Provide the (x, y) coordinate of the cell's center where the given text is located.  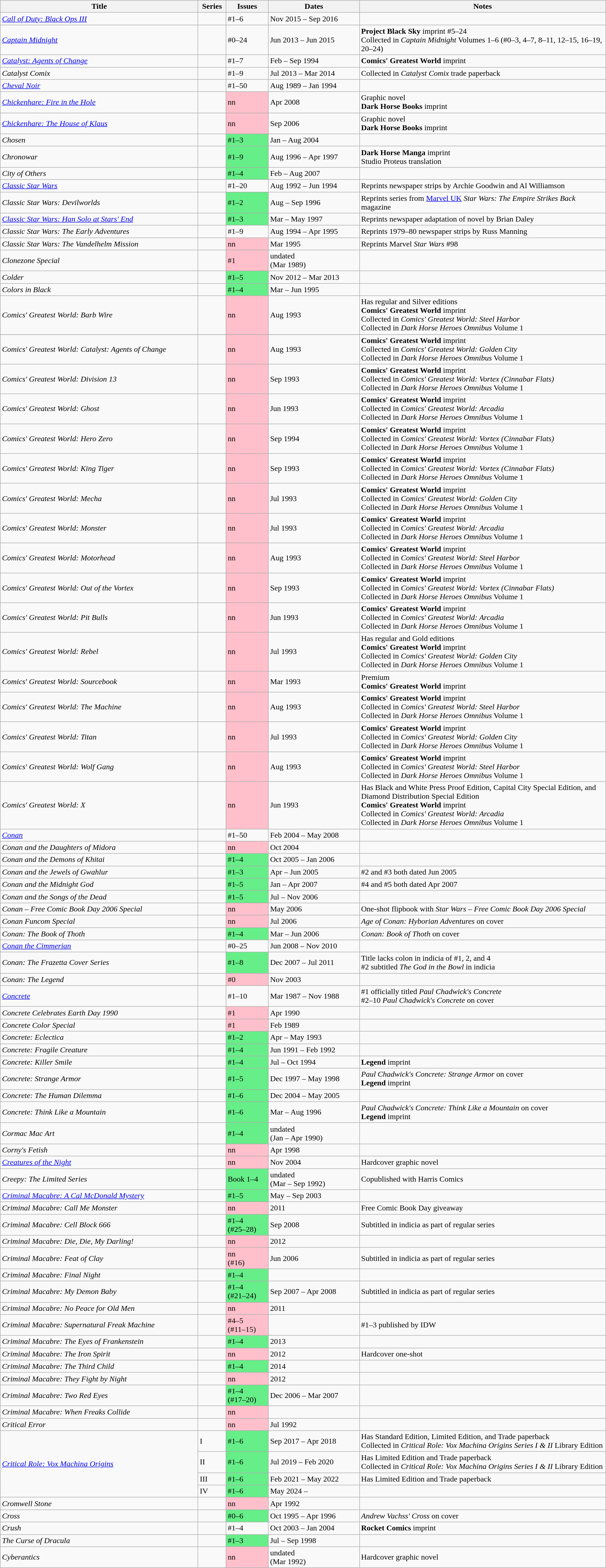
#1–4(#17–20) (247, 1395)
PremiumComics' Greatest World imprint (482, 681)
Jul 2019 – Feb 2020 (314, 1462)
Concrete: Strange Armor (99, 1079)
Apr 2008 (314, 102)
Copublished with Harris Comics (482, 1179)
Apr – May 1993 (314, 1037)
Catalyst: Agents of Change (99, 61)
Comics' Greatest World: Rebel (99, 652)
Oct 2003 – Jan 2004 (314, 1528)
Sep 1994 (314, 439)
Oct 2005 – Jan 2006 (314, 860)
Age of Conan: Hyborian Adventures on cover (482, 921)
Mar – Jun 2006 (314, 934)
May 2006 (314, 909)
#4–5(#11–15) (247, 1325)
Jun 1991 – Feb 1992 (314, 1050)
Comics' Greatest World: Monster (99, 528)
#0–25 (247, 946)
Conan and the Demons of Khitai (99, 860)
#0–6 (247, 1516)
May – Sep 2003 (314, 1196)
Nov 2012 – Mar 2013 (314, 277)
Criminal Macabre: Die, Die, My Darling! (99, 1242)
Clonezone Special (99, 260)
#1–4(#21–24) (247, 1292)
Concrete Celebrates Earth Day 1990 (99, 1013)
Classic Star Wars: The Early Adventures (99, 232)
Jul – Sep 1998 (314, 1540)
Conan: The Legend (99, 979)
Dec 2004 – May 2005 (314, 1095)
Jul 2006 (314, 921)
Apr 1998 (314, 1150)
Reprints newspaper strips by Archie Goodwin and Al Williamson (482, 186)
Title lacks colon in indicia of #1, 2, and 4#2 subtitled The God in the Bowl in indicia (482, 963)
Aug 1989 – Jan 1994 (314, 86)
#1–8 (247, 963)
Comics' Greatest World: X (99, 805)
Hardcover one-shot (482, 1354)
Comics' Greatest World: Hero Zero (99, 439)
Oct 2004 (314, 847)
Free Comic Book Day giveaway (482, 1208)
Aug – Sep 1996 (314, 202)
Critical Error (99, 1424)
Mar 1987 – Nov 1988 (314, 996)
III (212, 1479)
Creepy: The Limited Series (99, 1179)
Concrete (99, 996)
Comics' Greatest World: Pit Bulls (99, 618)
Cheval Noir (99, 86)
#1–4(#25–28) (247, 1225)
Comics' Greatest World: Mecha (99, 498)
Comics' Greatest World: Ghost (99, 409)
Jul – Nov 2006 (314, 897)
Comics' Greatest World: The Machine (99, 707)
Issues (247, 6)
Aug 1992 – Jun 1994 (314, 186)
Dates (314, 6)
Criminal Macabre: No Peace for Old Men (99, 1308)
#4 and #5 both dated Apr 2007 (482, 884)
#0–24 (247, 40)
Conan Funcom Special (99, 921)
Classic Star Wars: Han Solo at Stars' End (99, 219)
Concrete: The Human Dilemma (99, 1095)
Concrete Color Special (99, 1025)
Dark Horse Manga imprintStudio Proteus translation (482, 157)
Nov 2004 (314, 1162)
Sep 2007 – Apr 2008 (314, 1292)
Feb – Aug 2007 (314, 173)
Feb 2021 – May 2022 (314, 1479)
Dec 2007 – Jul 2011 (314, 963)
Criminal Macabre: When Freaks Collide (99, 1412)
Conan – Free Comic Book Day 2006 Special (99, 909)
Mar 1995 (314, 244)
Criminal Macabre: Call Me Monster (99, 1208)
Jun 2006 (314, 1258)
Colder (99, 277)
Conan the Cimmerian (99, 946)
Collected in Catalyst Comix trade paperback (482, 73)
undated(Jan – Apr 1990) (314, 1133)
Mar – Aug 1996 (314, 1112)
Criminal Macabre: The Eyes of Frankenstein (99, 1342)
Comics' Greatest World: Out of the Vortex (99, 588)
2013 (314, 1342)
Criminal Macabre: They Fight by Night (99, 1379)
Classic Star Wars (99, 186)
Cross (99, 1516)
Feb – Sep 1994 (314, 61)
Title (99, 6)
Andrew Vachss' Cross on cover (482, 1516)
#1–7 (247, 61)
Chosen (99, 140)
Apr 1992 (314, 1504)
Concrete: Eclectica (99, 1037)
II (212, 1462)
Mar – Jun 1995 (314, 290)
Conan: Book of Thoth on cover (482, 934)
Dec 1997 – May 1998 (314, 1079)
Comics' Greatest World imprint (482, 61)
Jan – Apr 2007 (314, 884)
#2 and #3 both dated Jun 2005 (482, 872)
Legend imprint (482, 1062)
Comics' Greatest World: Wolf Gang (99, 767)
Aug 1996 – Apr 1997 (314, 157)
Jul 1992 (314, 1424)
Criminal Macabre: The Iron Spirit (99, 1354)
Cromwell Stone (99, 1504)
Jul – Oct 1994 (314, 1062)
Apr – Jun 2005 (314, 872)
Comics' Greatest World: Division 13 (99, 379)
Apr 1990 (314, 1013)
Series (212, 6)
City of Others (99, 173)
Cyberantics (99, 1557)
Conan and the Jewels of Gwahlur (99, 872)
#1–3 published by IDW (482, 1325)
Sep 2017 – Apr 2018 (314, 1441)
One-shot flipbook with Star Wars – Free Comic Book Day 2006 Special (482, 909)
undated(Mar 1992) (314, 1557)
Classic Star Wars: Devilworlds (99, 202)
Jun 2013 – Jun 2015 (314, 40)
Criminal Macabre: My Demon Baby (99, 1292)
Oct 1995 – Apr 1996 (314, 1516)
Corny's Fetish (99, 1150)
Conan and the Songs of the Dead (99, 897)
Comics' Greatest World: King Tiger (99, 468)
Chronowar (99, 157)
undated(Mar 1989) (314, 260)
Concrete: Killer Smile (99, 1062)
Criminal Macabre: Feat of Clay (99, 1258)
2014 (314, 1366)
Feb 1989 (314, 1025)
Criminal Macabre: Supernatural Freak Machine (99, 1325)
IV (212, 1491)
Comics' Greatest World: Titan (99, 737)
Notes (482, 6)
Paul Chadwick's Concrete: Strange Armor on coverLegend imprint (482, 1079)
Captain Midnight (99, 40)
#1–20 (247, 186)
Conan and the Midnight God (99, 884)
Cormac Mac Art (99, 1133)
Dec 2006 – Mar 2007 (314, 1395)
Colors in Black (99, 290)
Jul 2013 – Mar 2014 (314, 73)
Classic Star Wars: The Vandelhelm Mission (99, 244)
nn(#16) (247, 1258)
Criminal Macabre: A Cal McDonald Mystery (99, 1196)
I (212, 1441)
Has Limited Edition and Trade paperbackCollected in Critical Role: Vox Machina Origins Series I & II Library Edition (482, 1462)
Criminal Macabre: The Third Child (99, 1366)
Comics' Greatest World: Catalyst: Agents of Change (99, 349)
Conan and the Daughters of Midora (99, 847)
Mar 1993 (314, 681)
Nov 2015 – Sep 2016 (314, 19)
Project Black Sky imprint #5–24Collected in Captain Midnight Volumes 1–6 (#0–3, 4–7, 8–11, 12–15, 16–19, 20–24) (482, 40)
May 2024 – (314, 1491)
Jun 2008 – Nov 2010 (314, 946)
Mar – May 1997 (314, 219)
#1 officially titled Paul Chadwick's Concrete#2–10 Paul Chadwick's Concrete on cover (482, 996)
Criminal Macabre: Two Red Eyes (99, 1395)
Comics' Greatest World: Barb Wire (99, 315)
Paul Chadwick's Concrete: Think Like a Mountain on coverLegend imprint (482, 1112)
Chickenhare: The House of Klaus (99, 123)
Reprints series from Marvel UK Star Wars: The Empire Strikes Back magazine (482, 202)
Nov 2003 (314, 979)
Criminal Macabre: Cell Block 666 (99, 1225)
Crush (99, 1528)
#1–10 (247, 996)
Sep 2006 (314, 123)
Concrete: Think Like a Mountain (99, 1112)
Reprints Marvel Star Wars #98 (482, 244)
Has Limited Edition and Trade paperback (482, 1479)
Creatures of the Night (99, 1162)
Sep 2008 (314, 1225)
Conan (99, 835)
undated(Mar – Sep 1992) (314, 1179)
Catalyst Comix (99, 73)
Reprints newspaper adaptation of novel by Brian Daley (482, 219)
Comics' Greatest World: Sourcebook (99, 681)
Aug 1994 – Apr 1995 (314, 232)
The Curse of Dracula (99, 1540)
Jan – Aug 2004 (314, 140)
Feb 2004 – May 2008 (314, 835)
Chickenhare: Fire in the Hole (99, 102)
Call of Duty: Black Ops III (99, 19)
Book 1–4 (247, 1179)
Has Standard Edition, Limited Edition, and Trade paperbackCollected in Critical Role: Vox Machina Origins Series I & II Library Edition (482, 1441)
Critical Role: Vox Machina Origins (99, 1464)
#0 (247, 979)
Criminal Macabre: Final Night (99, 1275)
Reprints 1979–80 newspaper strips by Russ Manning (482, 232)
Conan: The Frazetta Cover Series (99, 963)
Concrete: Fragile Creature (99, 1050)
Comics' Greatest World: Motorhead (99, 558)
Rocket Comics imprint (482, 1528)
Conan: The Book of Thoth (99, 934)
